Identify which cell holds the provided text, then report its (X, Y) central coordinate. 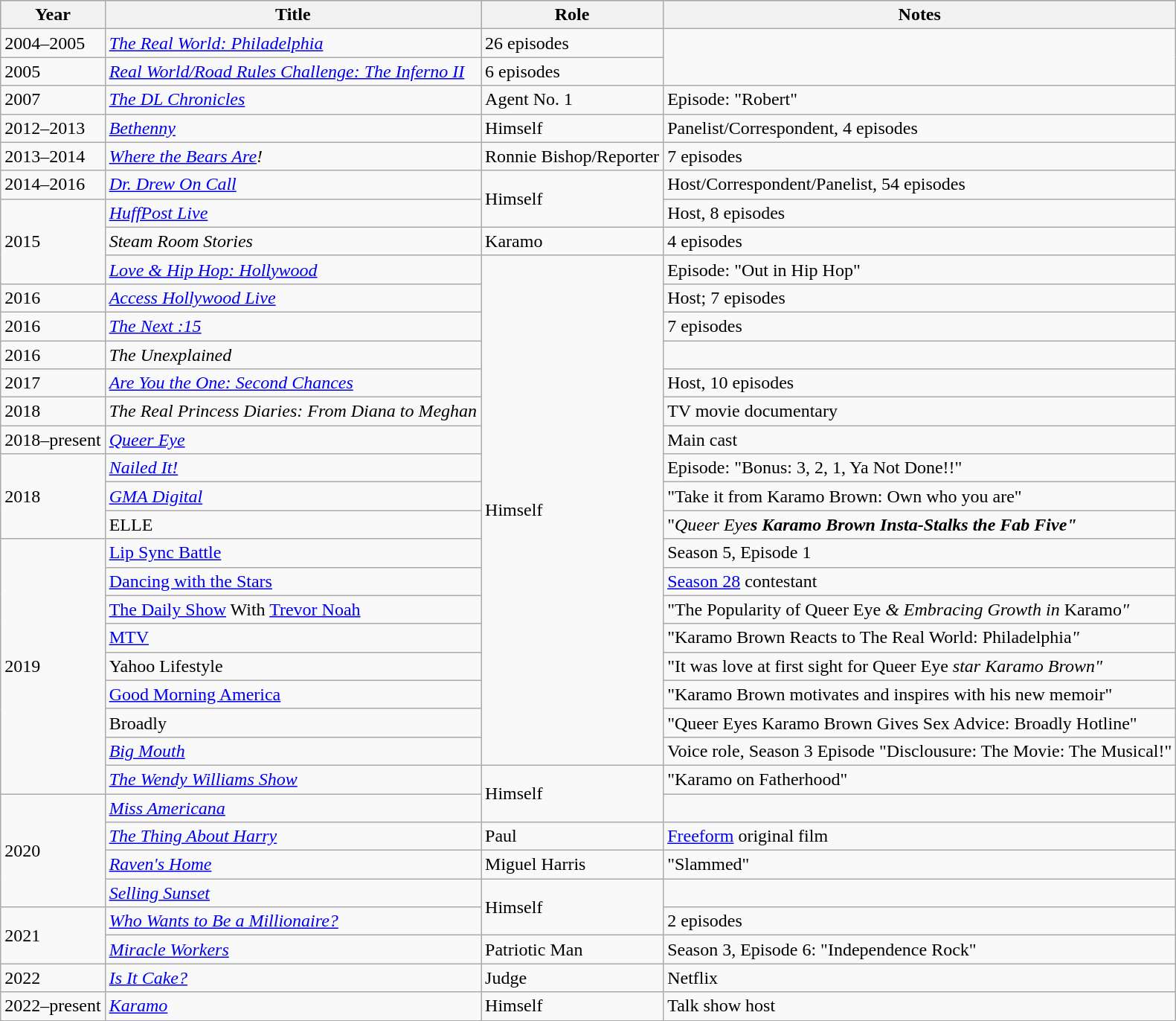
2018–present (53, 440)
Episode: "Bonus: 3, 2, 1, Ya Not Done!!" (919, 468)
GMA Digital (293, 496)
Talk show host (919, 1006)
Dr. Drew On Call (293, 185)
6 episodes (573, 71)
Ronnie Bishop/Reporter (573, 156)
2007 (53, 100)
Judge (573, 978)
Season 3, Episode 6: "Independence Rock" (919, 950)
The DL Chronicles (293, 100)
The Thing About Harry (293, 836)
Patriotic Man (573, 950)
HuffPost Live (293, 213)
The Real World: Philadelphia (293, 43)
Bethenny (293, 128)
2014–2016 (53, 185)
Are You the One: Second Chances (293, 383)
Steam Room Stories (293, 241)
Host, 8 episodes (919, 213)
"Karamo on Fatherhood" (919, 779)
Title (293, 15)
Miss Americana (293, 807)
2021 (53, 935)
Episode: "Out in Hip Hop" (919, 269)
Who Wants to Be a Millionaire? (293, 921)
2015 (53, 241)
Netflix (919, 978)
4 episodes (919, 241)
"It was love at first sight for Queer Eye star Karamo Brown" (919, 666)
Is It Cake? (293, 978)
Voice role, Season 3 Episode "Disclousure: The Movie: The Musical!" (919, 751)
The Real Princess Diaries: From Diana to Meghan (293, 412)
2020 (53, 850)
2004–2005 (53, 43)
The Wendy Williams Show (293, 779)
Broadly (293, 723)
Big Mouth (293, 751)
Host, 10 episodes (919, 383)
MTV (293, 638)
Agent No. 1 (573, 100)
Love & Hip Hop: Hollywood (293, 269)
ELLE (293, 525)
Raven's Home (293, 865)
Episode: "Robert" (919, 100)
Lip Sync Battle (293, 553)
Season 5, Episode 1 (919, 553)
Role (573, 15)
2012–2013 (53, 128)
Queer Eye (293, 440)
2022 (53, 978)
Good Morning America (293, 694)
Miguel Harris (573, 865)
Paul (573, 836)
26 episodes (573, 43)
The Unexplained (293, 355)
Real World/Road Rules Challenge: The Inferno II (293, 71)
"Take it from Karamo Brown: Own who you are" (919, 496)
Host/Correspondent/Panelist, 54 episodes (919, 185)
Miracle Workers (293, 950)
Access Hollywood Live (293, 298)
The Next :15 (293, 326)
Nailed It! (293, 468)
"The Popularity of Queer Eye & Embracing Growth in Karamo" (919, 609)
Freeform original film (919, 836)
2 episodes (919, 921)
Season 28 contestant (919, 581)
"Karamo Brown Reacts to The Real World: Philadelphia" (919, 638)
Selling Sunset (293, 893)
"Queer Eyes Karamo Brown Insta-Stalks the Fab Five" (919, 525)
The Daily Show With Trevor Noah (293, 609)
Panelist/Correspondent, 4 episodes (919, 128)
Yahoo Lifestyle (293, 666)
Where the Bears Are! (293, 156)
Main cast (919, 440)
Notes (919, 15)
"Slammed" (919, 865)
"Queer Eyes Karamo Brown Gives Sex Advice: Broadly Hotline" (919, 723)
2013–2014 (53, 156)
Year (53, 15)
Dancing with the Stars (293, 581)
2017 (53, 383)
2005 (53, 71)
2022–present (53, 1006)
TV movie documentary (919, 412)
2019 (53, 667)
Host; 7 episodes (919, 298)
"Karamo Brown motivates and inspires with his new memoir" (919, 694)
